Return [X, Y] of the center of cell containing provided text 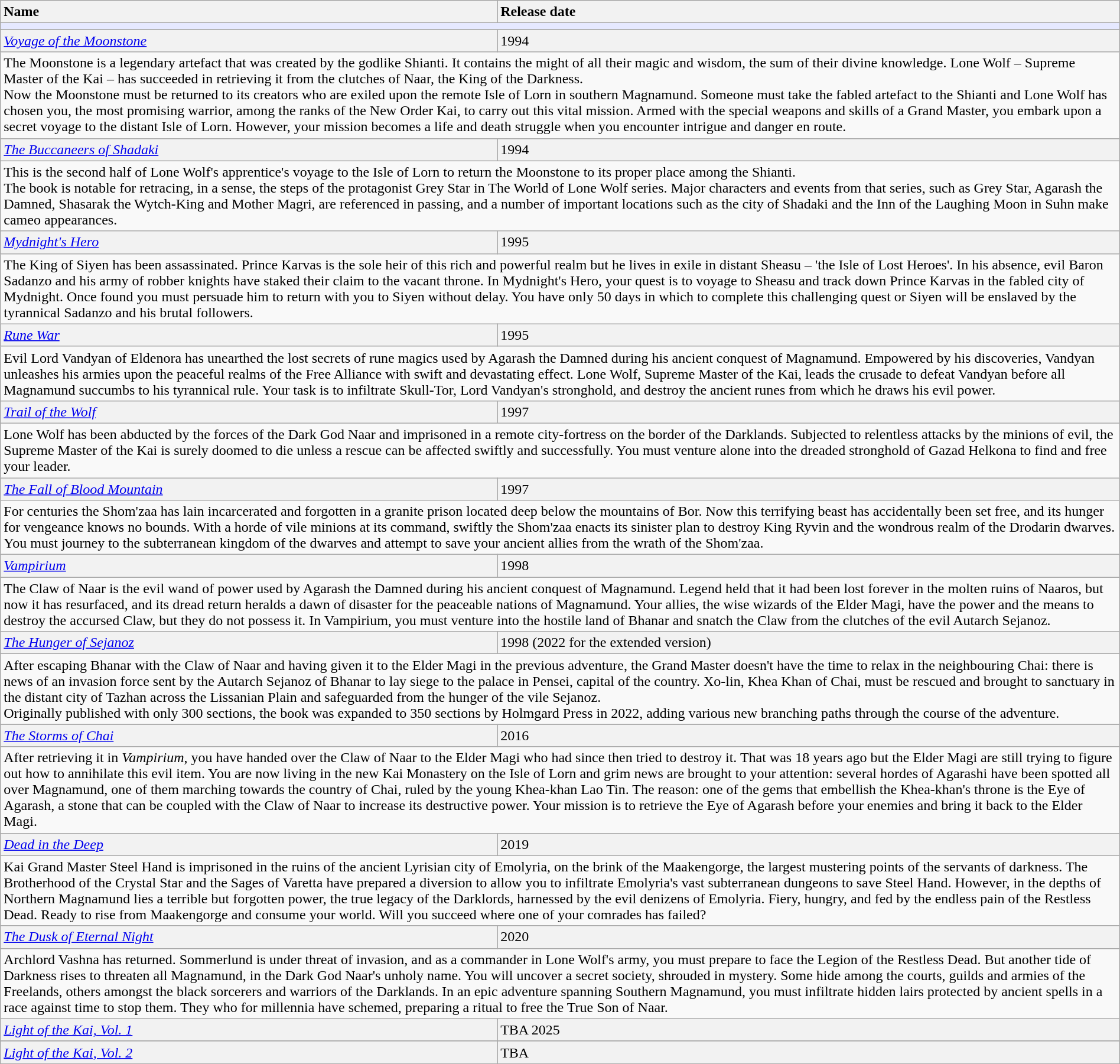
The Hunger of Sejanoz [249, 643]
Dead in the Deep [249, 844]
Light of the Kai, Vol. 2 [249, 1052]
Vampirium [249, 566]
Release date [809, 12]
Mydnight's Hero [249, 242]
1998 (2022 for the extended version) [809, 643]
Trail of the Wolf [249, 412]
The Buccaneers of Shadaki [249, 149]
Light of the Kai, Vol. 1 [249, 1030]
The Dusk of Eternal Night [249, 937]
2020 [809, 937]
Rune War [249, 335]
2019 [809, 844]
1998 [809, 566]
TBA 2025 [809, 1030]
Voyage of the Moonstone [249, 41]
2016 [809, 736]
TBA [809, 1052]
The Storms of Chai [249, 736]
Name [249, 12]
The Fall of Blood Mountain [249, 489]
